Capture the cell that displays the provided text and extract its [x, y] central coordinate. 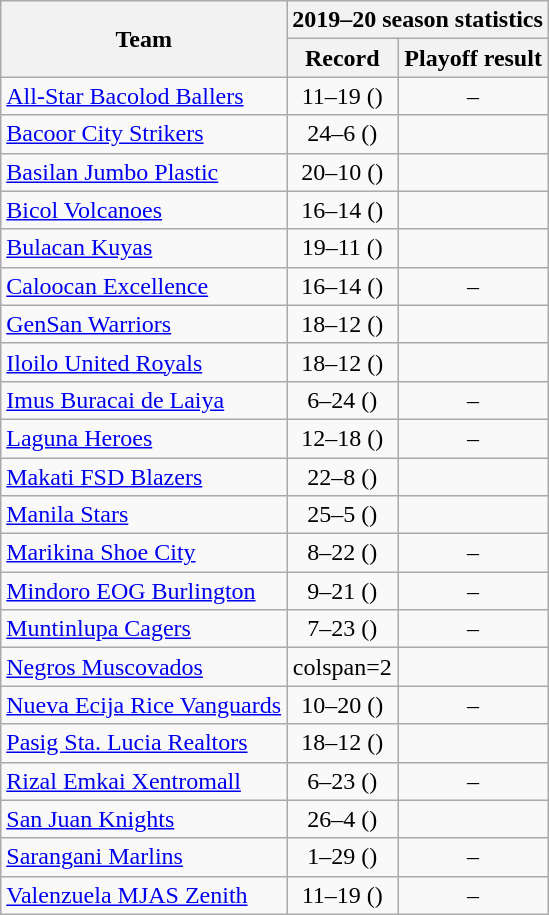
Nueva Ecija Rice Vanguards [144, 705]
Valenzuela MJAS Zenith [144, 895]
Team [144, 39]
Rizal Emkai Xentromall [144, 781]
1–29 () [342, 857]
colspan=2 [342, 667]
Laguna Heroes [144, 438]
Basilan Jumbo Plastic [144, 172]
Pasig Sta. Lucia Realtors [144, 743]
6–24 () [342, 400]
Bicol Volcanoes [144, 210]
Negros Muscovados [144, 667]
12–18 () [342, 438]
20–10 () [342, 172]
8–22 () [342, 553]
Caloocan Excellence [144, 286]
22–8 () [342, 477]
San Juan Knights [144, 819]
25–5 () [342, 515]
Makati FSD Blazers [144, 477]
19–11 () [342, 248]
Marikina Shoe City [144, 553]
All-Star Bacolod Ballers [144, 96]
Manila Stars [144, 515]
9–21 () [342, 591]
6–23 () [342, 781]
GenSan Warriors [144, 324]
2019–20 season statistics [418, 20]
26–4 () [342, 819]
10–20 () [342, 705]
Mindoro EOG Burlington [144, 591]
Bulacan Kuyas [144, 248]
7–23 () [342, 629]
24–6 () [342, 134]
Record [342, 58]
Muntinlupa Cagers [144, 629]
Bacoor City Strikers [144, 134]
Sarangani Marlins [144, 857]
Playoff result [473, 58]
Iloilo United Royals [144, 362]
Imus Buracai de Laiya [144, 400]
